Pinpoint the cell where the given text exists, returning its [x, y] midpoint coordinate. 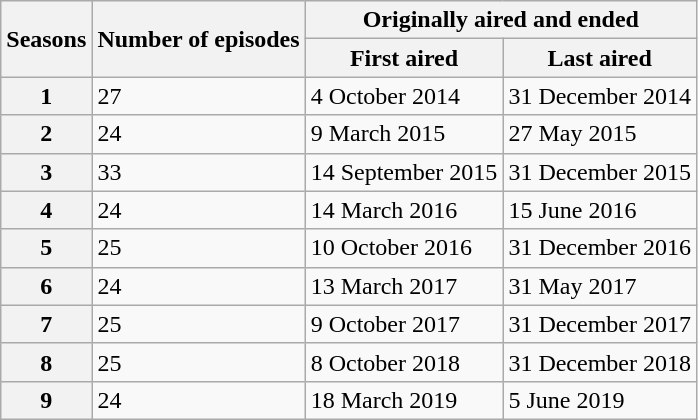
5 June 2019 [600, 400]
6 [46, 286]
4 [46, 210]
9 October 2017 [404, 324]
27 [198, 96]
31 December 2015 [600, 172]
31 December 2017 [600, 324]
9 [46, 400]
Number of episodes [198, 39]
15 June 2016 [600, 210]
14 September 2015 [404, 172]
8 [46, 362]
Last aired [600, 58]
14 March 2016 [404, 210]
33 [198, 172]
13 March 2017 [404, 286]
5 [46, 248]
31 May 2017 [600, 286]
3 [46, 172]
31 December 2014 [600, 96]
27 May 2015 [600, 134]
Originally aired and ended [500, 20]
2 [46, 134]
7 [46, 324]
18 March 2019 [404, 400]
1 [46, 96]
Seasons [46, 39]
10 October 2016 [404, 248]
9 March 2015 [404, 134]
31 December 2016 [600, 248]
4 October 2014 [404, 96]
First aired [404, 58]
8 October 2018 [404, 362]
31 December 2018 [600, 362]
